Detect which cell encompasses the target text, then output its (x, y) center coordinate. 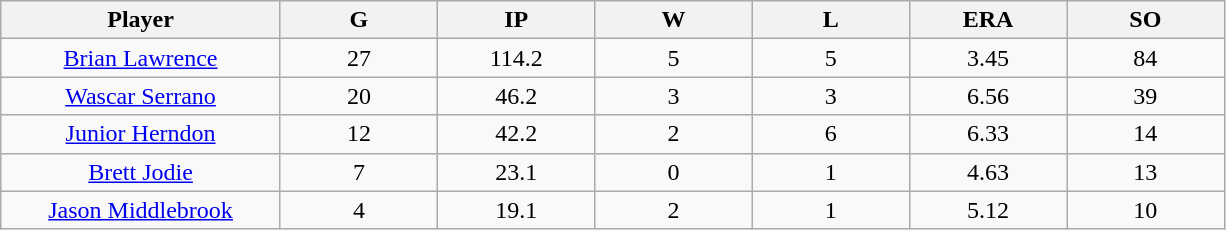
114.2 (516, 58)
0 (674, 172)
19.1 (516, 210)
13 (1146, 172)
20 (358, 96)
14 (1146, 134)
6.56 (988, 96)
6 (830, 134)
46.2 (516, 96)
7 (358, 172)
Junior Herndon (141, 134)
Jason Middlebrook (141, 210)
Wascar Serrano (141, 96)
IP (516, 20)
12 (358, 134)
Brian Lawrence (141, 58)
10 (1146, 210)
39 (1146, 96)
SO (1146, 20)
42.2 (516, 134)
G (358, 20)
ERA (988, 20)
23.1 (516, 172)
27 (358, 58)
4 (358, 210)
Brett Jodie (141, 172)
L (830, 20)
3.45 (988, 58)
4.63 (988, 172)
W (674, 20)
84 (1146, 58)
6.33 (988, 134)
5.12 (988, 210)
Player (141, 20)
